Find where the given text appears and provide that cell's center as (X, Y) coordinate. 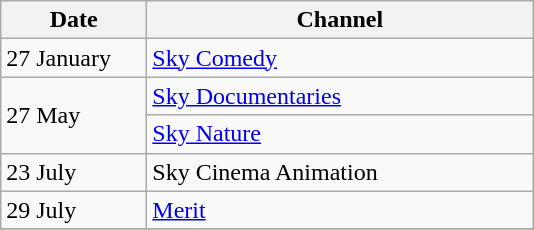
23 July (74, 172)
Channel (340, 20)
Sky Comedy (340, 58)
29 July (74, 210)
Date (74, 20)
Merit (340, 210)
27 January (74, 58)
Sky Cinema Animation (340, 172)
Sky Nature (340, 134)
27 May (74, 115)
Sky Documentaries (340, 96)
